Find where the given text appears and provide that cell's center as [X, Y] coordinate. 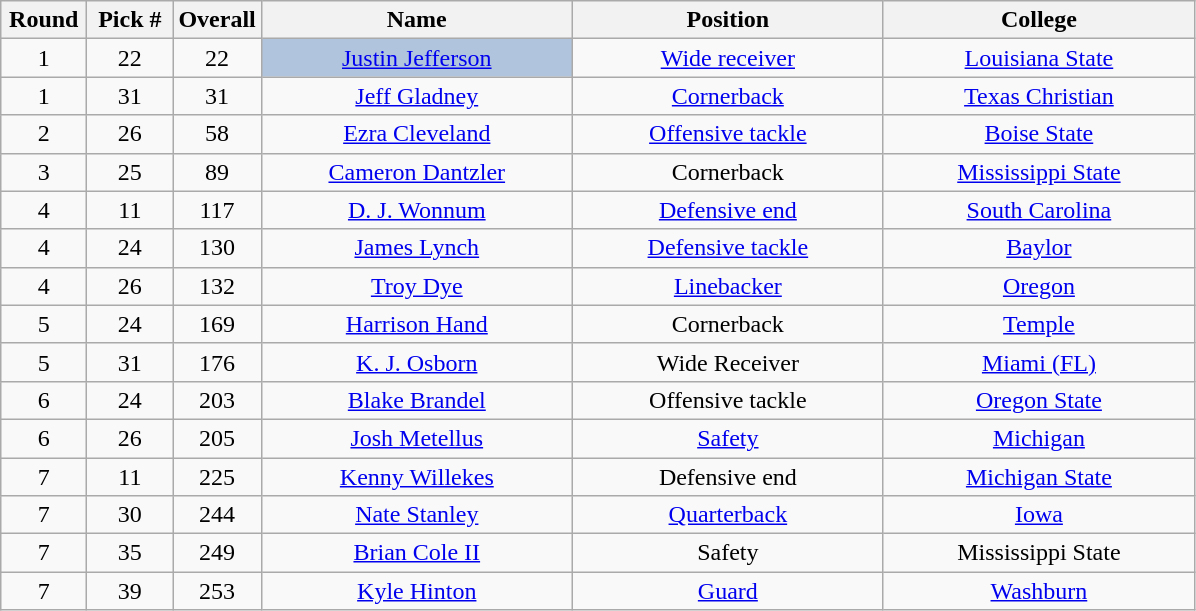
Cameron Dantzler [416, 172]
176 [217, 362]
Guard [728, 591]
Louisiana State [1038, 58]
Baylor [1038, 248]
College [1038, 20]
Washburn [1038, 591]
Name [416, 20]
35 [130, 553]
Linebacker [728, 286]
James Lynch [416, 248]
Quarterback [728, 515]
117 [217, 210]
Harrison Hand [416, 324]
Blake Brandel [416, 400]
Oregon [1038, 286]
Miami (FL) [1038, 362]
132 [217, 286]
K. J. Osborn [416, 362]
D. J. Wonnum [416, 210]
Josh Metellus [416, 438]
225 [217, 477]
Defensive tackle [728, 248]
58 [217, 134]
Texas Christian [1038, 96]
39 [130, 591]
Nate Stanley [416, 515]
30 [130, 515]
Position [728, 20]
Pick # [130, 20]
3 [44, 172]
205 [217, 438]
2 [44, 134]
Troy Dye [416, 286]
Ezra Cleveland [416, 134]
Round [44, 20]
25 [130, 172]
South Carolina [1038, 210]
Kyle Hinton [416, 591]
89 [217, 172]
253 [217, 591]
244 [217, 515]
Michigan [1038, 438]
Brian Cole II [416, 553]
Justin Jefferson [416, 58]
Overall [217, 20]
249 [217, 553]
Boise State [1038, 134]
Michigan State [1038, 477]
169 [217, 324]
Jeff Gladney [416, 96]
130 [217, 248]
Temple [1038, 324]
Oregon State [1038, 400]
203 [217, 400]
Wide Receiver [728, 362]
Wide receiver [728, 58]
Kenny Willekes [416, 477]
Iowa [1038, 515]
